Determine the [X, Y] coordinate at the center of the cell enclosing the given text.  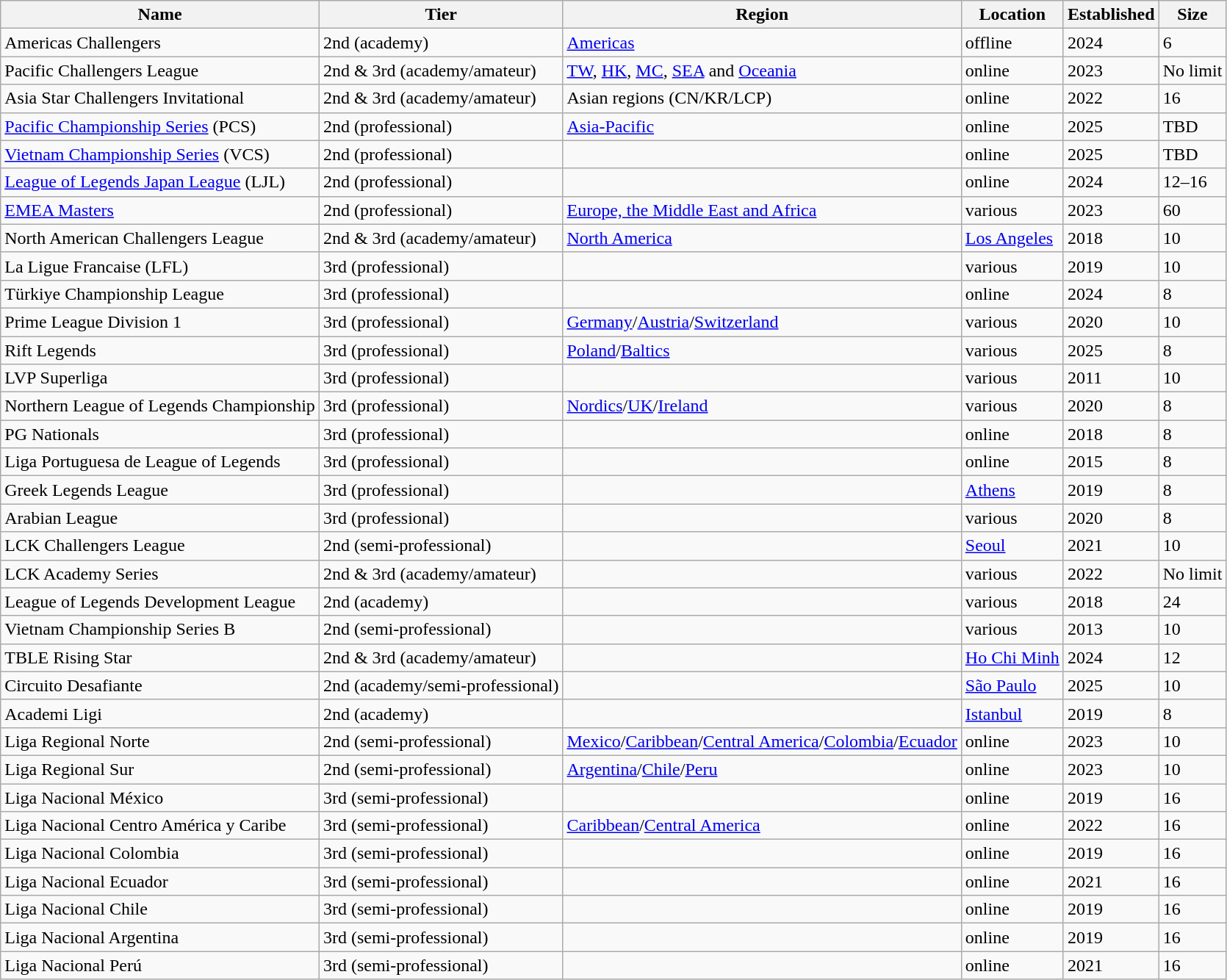
offline [1012, 43]
Argentina/Chile/Peru [762, 769]
Pacific Challengers League [160, 71]
Asia-Pacific [762, 126]
Nordics/UK/Ireland [762, 406]
TBLE Rising Star [160, 657]
Arabian League [160, 518]
Size [1192, 15]
Los Angeles [1012, 238]
Greek Legends League [160, 490]
Americas Challengers [160, 43]
League of Legends Japan League (LJL) [160, 182]
LCK Challengers League [160, 546]
North America [762, 238]
2011 [1111, 378]
2013 [1111, 630]
Liga Regional Norte [160, 741]
Asian regions (CN/KR/LCP) [762, 98]
Liga Nacional Colombia [160, 854]
LCK Academy Series [160, 574]
League of Legends Development League [160, 602]
Liga Nacional Ecuador [160, 882]
Prime League Division 1 [160, 322]
12–16 [1192, 182]
Vietnam Championship Series (VCS) [160, 154]
Europe, the Middle East and Africa [762, 210]
2nd (academy/semi-professional) [441, 685]
Germany/Austria/Switzerland [762, 322]
Vietnam Championship Series B [160, 630]
Liga Nacional México [160, 797]
Location [1012, 15]
Mexico/Caribbean/Central America/Colombia/Ecuador [762, 741]
6 [1192, 43]
Pacific Championship Series (PCS) [160, 126]
TW, HK, MC, SEA and Oceania [762, 71]
EMEA Masters [160, 210]
Seoul [1012, 546]
Caribbean/Central America [762, 826]
Poland/Baltics [762, 350]
24 [1192, 602]
Türkiye Championship League [160, 294]
La Ligue Francaise (LFL) [160, 266]
Liga Nacional Perú [160, 965]
Liga Regional Sur [160, 769]
Istanbul [1012, 713]
Academi Ligi [160, 713]
60 [1192, 210]
Circuito Desafiante [160, 685]
Liga Nacional Argentina [160, 937]
2015 [1111, 462]
Athens [1012, 490]
Established [1111, 15]
North American Challengers League [160, 238]
12 [1192, 657]
Ho Chi Minh [1012, 657]
Americas [762, 43]
Region [762, 15]
Asia Star Challengers Invitational [160, 98]
Liga Nacional Centro América y Caribe [160, 826]
São Paulo [1012, 685]
Name [160, 15]
PG Nationals [160, 434]
Tier [441, 15]
Liga Portuguesa de League of Legends [160, 462]
Rift Legends [160, 350]
Liga Nacional Chile [160, 909]
Northern League of Legends Championship [160, 406]
LVP Superliga [160, 378]
